Identify which cell holds the provided text, then report its [X, Y] central coordinate. 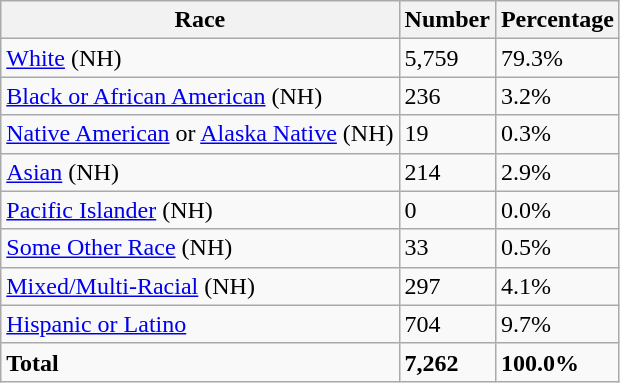
White (NH) [200, 58]
297 [447, 286]
0.3% [557, 134]
704 [447, 324]
3.2% [557, 96]
100.0% [557, 362]
Total [200, 362]
Asian (NH) [200, 172]
236 [447, 96]
Number [447, 20]
79.3% [557, 58]
0 [447, 210]
19 [447, 134]
214 [447, 172]
0.5% [557, 248]
Black or African American (NH) [200, 96]
33 [447, 248]
0.0% [557, 210]
5,759 [447, 58]
7,262 [447, 362]
4.1% [557, 286]
Percentage [557, 20]
2.9% [557, 172]
Some Other Race (NH) [200, 248]
Race [200, 20]
Pacific Islander (NH) [200, 210]
Mixed/Multi-Racial (NH) [200, 286]
9.7% [557, 324]
Hispanic or Latino [200, 324]
Native American or Alaska Native (NH) [200, 134]
